Return [x, y] of the center of cell containing provided text 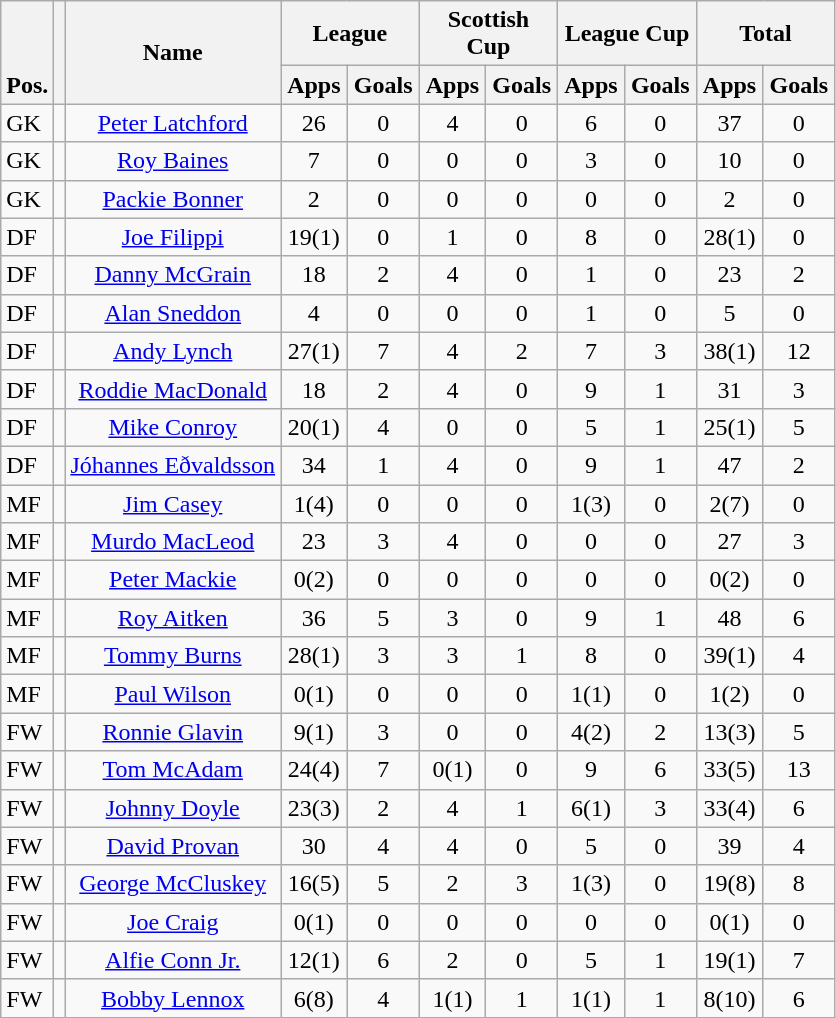
19(8) [730, 884]
39(1) [730, 656]
20(1) [314, 427]
Jóhannes Eðvaldsson [173, 465]
37 [730, 123]
Danny McGrain [173, 275]
Murdo MacLeod [173, 542]
10 [730, 161]
38(1) [730, 351]
Joe Craig [173, 922]
Jim Casey [173, 503]
39 [730, 846]
33(5) [730, 770]
League [350, 34]
4(2) [592, 732]
Peter Mackie [173, 580]
Tommy Burns [173, 656]
1(4) [314, 503]
48 [730, 618]
Mike Conroy [173, 427]
34 [314, 465]
9(1) [314, 732]
Peter Latchford [173, 123]
Packie Bonner [173, 199]
24(4) [314, 770]
George McCluskey [173, 884]
13(3) [730, 732]
31 [730, 389]
2(7) [730, 503]
16(5) [314, 884]
12(1) [314, 960]
Bobby Lennox [173, 998]
League Cup [628, 34]
8(10) [730, 998]
6(1) [592, 808]
Alan Sneddon [173, 313]
Roy Aitken [173, 618]
33(4) [730, 808]
Paul Wilson [173, 694]
27 [730, 542]
Tom McAdam [173, 770]
23(3) [314, 808]
1(2) [730, 694]
David Provan [173, 846]
Scottish Cup [488, 34]
6(8) [314, 998]
Pos. [28, 52]
Joe Filippi [173, 237]
Roy Baines [173, 161]
Total [766, 34]
13 [799, 770]
30 [314, 846]
Name [173, 52]
Ronnie Glavin [173, 732]
25(1) [730, 427]
27(1) [314, 351]
12 [799, 351]
26 [314, 123]
47 [730, 465]
Roddie MacDonald [173, 389]
Alfie Conn Jr. [173, 960]
Andy Lynch [173, 351]
Johnny Doyle [173, 808]
36 [314, 618]
